Determine the [X, Y] coordinate at the center of the cell enclosing the given text.  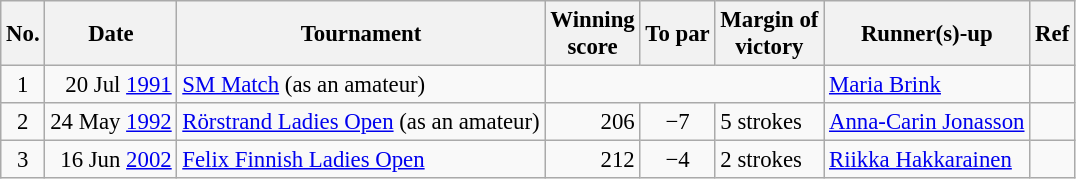
3 [23, 160]
212 [592, 160]
5 strokes [770, 122]
Felix Finnish Ladies Open [361, 160]
16 Jun 2002 [111, 160]
2 strokes [770, 160]
Riikka Hakkarainen [927, 160]
−4 [678, 160]
1 [23, 85]
To par [678, 34]
Runner(s)-up [927, 34]
2 [23, 122]
Tournament [361, 34]
Anna-Carin Jonasson [927, 122]
Rörstrand Ladies Open (as an amateur) [361, 122]
−7 [678, 122]
Maria Brink [927, 85]
Date [111, 34]
24 May 1992 [111, 122]
206 [592, 122]
Ref [1052, 34]
Margin ofvictory [770, 34]
No. [23, 34]
Winningscore [592, 34]
20 Jul 1991 [111, 85]
SM Match (as an amateur) [361, 85]
